Provide the (X, Y) coordinate of the cell's center where the given text is located.  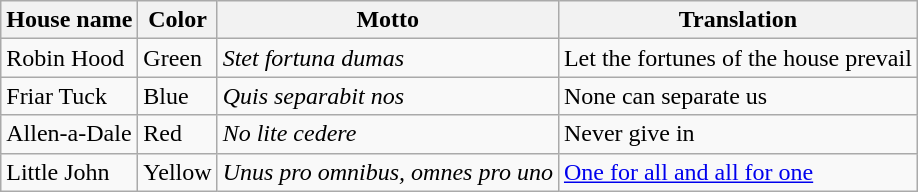
Stet fortuna dumas (388, 58)
Translation (738, 20)
Red (178, 134)
Never give in (738, 134)
None can separate us (738, 96)
Blue (178, 96)
Quis separabit nos (388, 96)
Little John (70, 172)
Let the fortunes of the house prevail (738, 58)
House name (70, 20)
Allen-a-Dale (70, 134)
Unus pro omnibus, omnes pro uno (388, 172)
No lite cedere (388, 134)
Color (178, 20)
Yellow (178, 172)
Green (178, 58)
Motto (388, 20)
Friar Tuck (70, 96)
Robin Hood (70, 58)
One for all and all for one (738, 172)
